Output the [X, Y] coordinate of the center of the cell containing the given text.  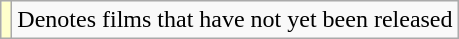
Denotes films that have not yet been released [235, 20]
